Find where the given text appears and provide that cell's center as [X, Y] coordinate. 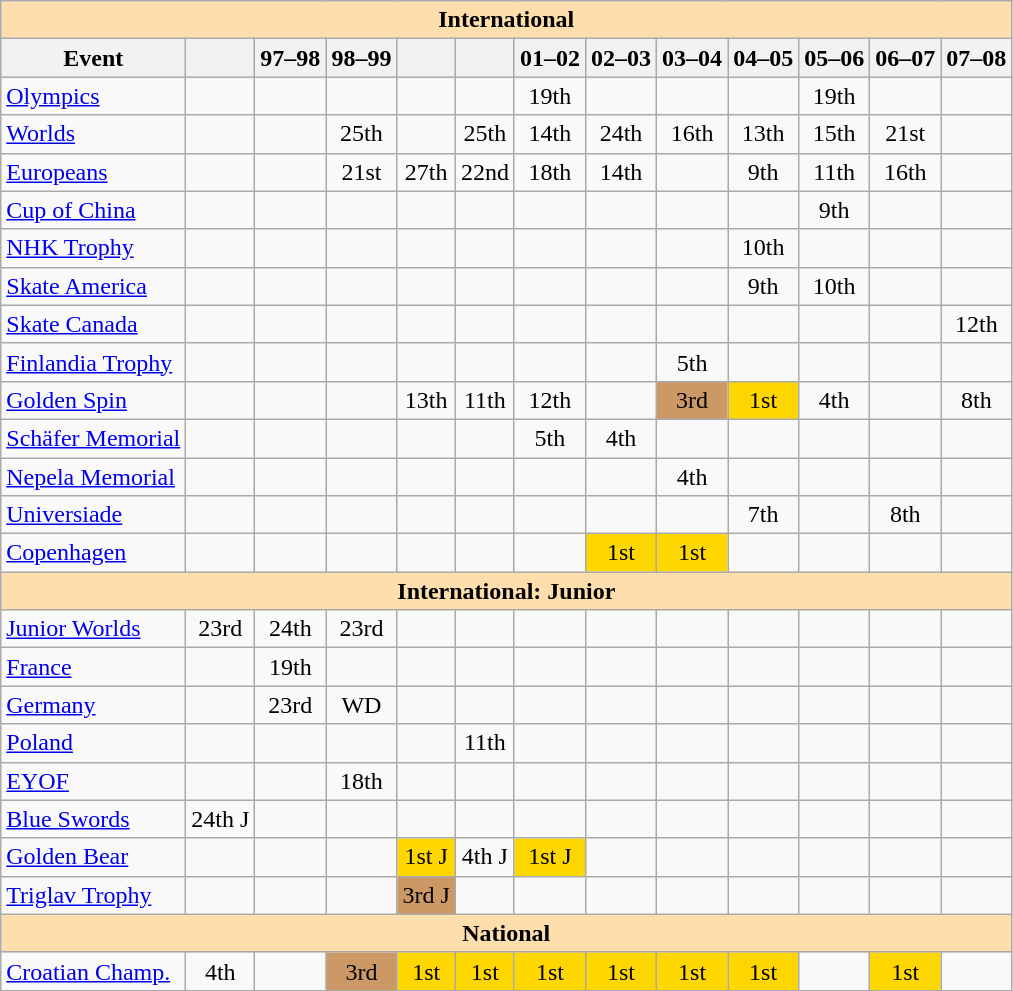
97–98 [290, 58]
Nepela Memorial [94, 477]
Skate Canada [94, 324]
02–03 [620, 58]
France [94, 667]
24th J [220, 819]
NHK Trophy [94, 248]
Worlds [94, 134]
01–02 [550, 58]
International [506, 20]
Cup of China [94, 210]
Junior Worlds [94, 629]
WD [362, 705]
07–08 [976, 58]
7th [764, 515]
Copenhagen [94, 553]
Golden Spin [94, 400]
05–06 [834, 58]
International: Junior [506, 591]
Olympics [94, 96]
27th [426, 172]
22nd [484, 172]
06–07 [906, 58]
Germany [94, 705]
Europeans [94, 172]
Skate America [94, 286]
98–99 [362, 58]
Triglav Trophy [94, 895]
Schäfer Memorial [94, 438]
4th J [484, 857]
Poland [94, 743]
Finlandia Trophy [94, 362]
Universiade [94, 515]
Golden Bear [94, 857]
04–05 [764, 58]
03–04 [692, 58]
Croatian Champ. [94, 971]
15th [834, 134]
National [506, 933]
Event [94, 58]
Blue Swords [94, 819]
EYOF [94, 781]
3rd J [426, 895]
